Return the [x, y] coordinate for the center point of the cell that contains the specified text.  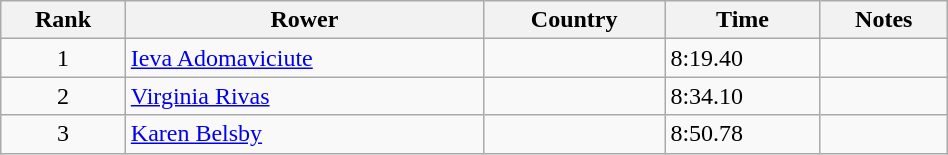
8:19.40 [742, 58]
Virginia Rivas [304, 96]
8:50.78 [742, 134]
Ieva Adomaviciute [304, 58]
2 [64, 96]
8:34.10 [742, 96]
Notes [884, 20]
Karen Belsby [304, 134]
Rank [64, 20]
1 [64, 58]
Time [742, 20]
Rower [304, 20]
3 [64, 134]
Country [574, 20]
